For the text-containing cell, return its midpoint in (x, y) coordinate format. 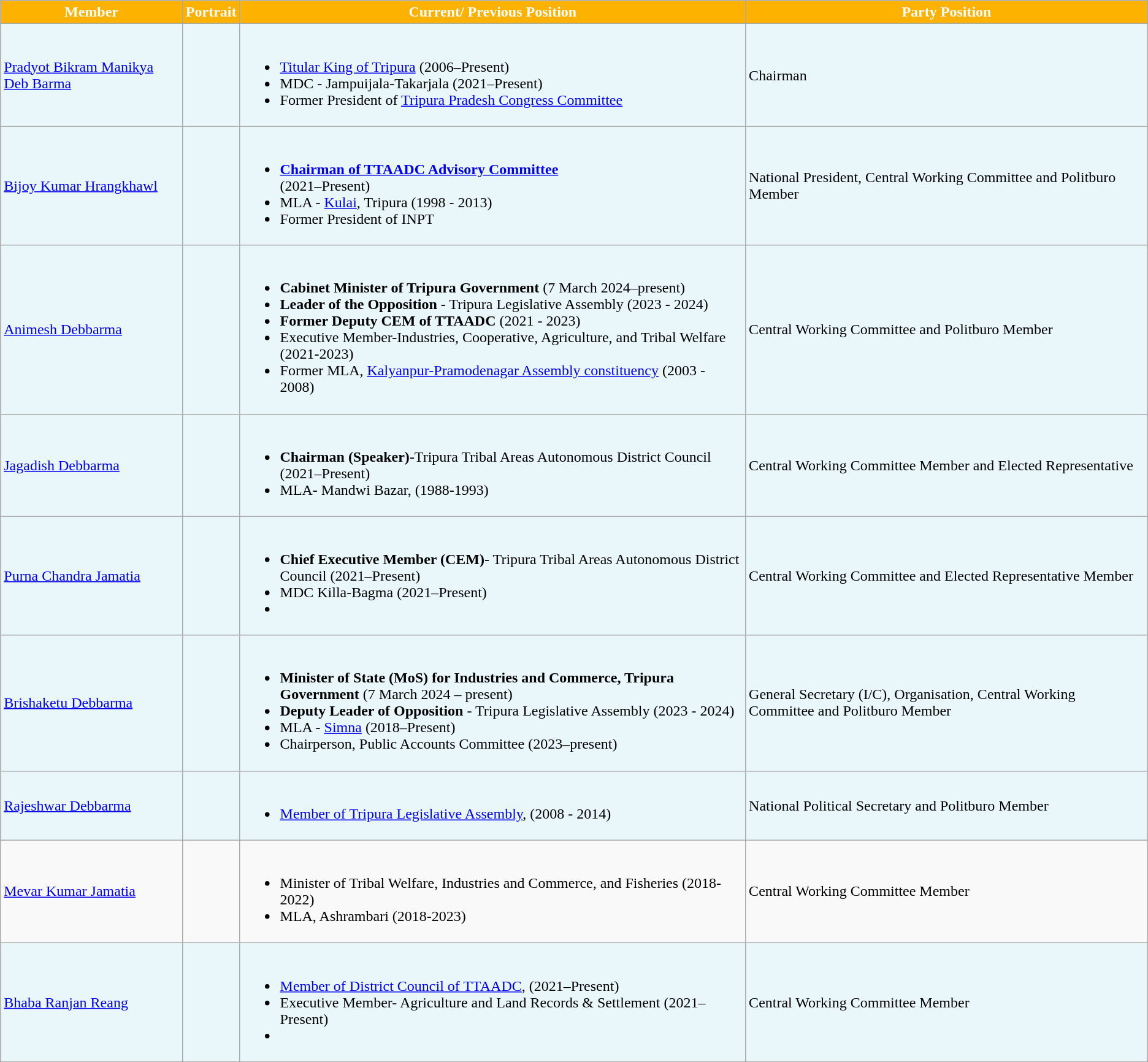
National President, Central Working Committee and Politburo Member (947, 186)
Brishaketu Debbarma (92, 703)
Chief Executive Member (CEM)- Tripura Tribal Areas Autonomous District Council (2021–Present)MDC Killa-Bagma (2021–Present) (493, 576)
Central Working Committee and Elected Representative Member (947, 576)
Current/ Previous Position (493, 12)
Member of Tripura Legislative Assembly, (2008 - 2014) (493, 806)
Titular King of Tripura (2006–Present)MDC - Jampuijala-Takarjala (2021–Present)Former President of Tripura Pradesh Congress Committee (493, 75)
Rajeshwar Debbarma (92, 806)
National Political Secretary and Politburo Member (947, 806)
Animesh Debbarma (92, 330)
Member of District Council of TTAADC, (2021–Present)Executive Member- Agriculture and Land Records & Settlement (2021–Present) (493, 1002)
Jagadish Debbarma (92, 465)
Bhaba Ranjan Reang (92, 1002)
Pradyot Bikram Manikya Deb Barma (92, 75)
Chairman of TTAADC Advisory Committee (2021–Present)MLA - Kulai, Tripura (1998 - 2013)Former President of INPT (493, 186)
Central Working Committee and Politburo Member (947, 330)
Bijoy Kumar Hrangkhawl (92, 186)
Mevar Kumar Jamatia (92, 892)
Central Working Committee Member and Elected Representative (947, 465)
Purna Chandra Jamatia (92, 576)
Portrait (211, 12)
General Secretary (I/C), Organisation, Central Working Committee and Politburo Member (947, 703)
Chairman (947, 75)
Chairman (Speaker)-Tripura Tribal Areas Autonomous District Council (2021–Present)MLA- Mandwi Bazar, (1988-1993) (493, 465)
Member (92, 12)
Party Position (947, 12)
Minister of Tribal Welfare, Industries and Commerce, and Fisheries (2018-2022)MLA, Ashrambari (2018-2023) (493, 892)
